Scan for the cell matching the given text and deliver its (x, y) coordinate at center. 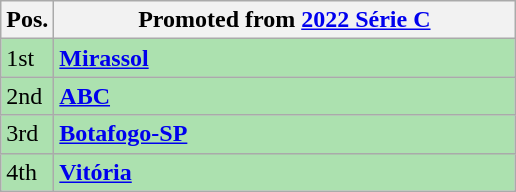
2nd (28, 96)
Pos. (28, 20)
ABC (284, 96)
Vitória (284, 172)
Botafogo-SP (284, 134)
Mirassol (284, 58)
1st (28, 58)
3rd (28, 134)
4th (28, 172)
Promoted from 2022 Série C (284, 20)
